Find where the given text appears and provide that cell's center as (X, Y) coordinate. 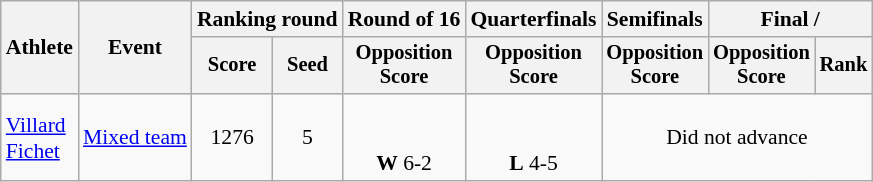
VillardFichet (40, 138)
Event (135, 48)
Semifinals (656, 19)
Score (232, 66)
Did not advance (738, 138)
1276 (232, 138)
Round of 16 (404, 19)
Seed (307, 66)
Ranking round (268, 19)
Athlete (40, 48)
Final / (790, 19)
Rank (844, 66)
Mixed team (135, 138)
W 6-2 (404, 138)
Quarterfinals (533, 19)
5 (307, 138)
L 4-5 (533, 138)
